Determine the [X, Y] coordinate at the center of the cell enclosing the given text.  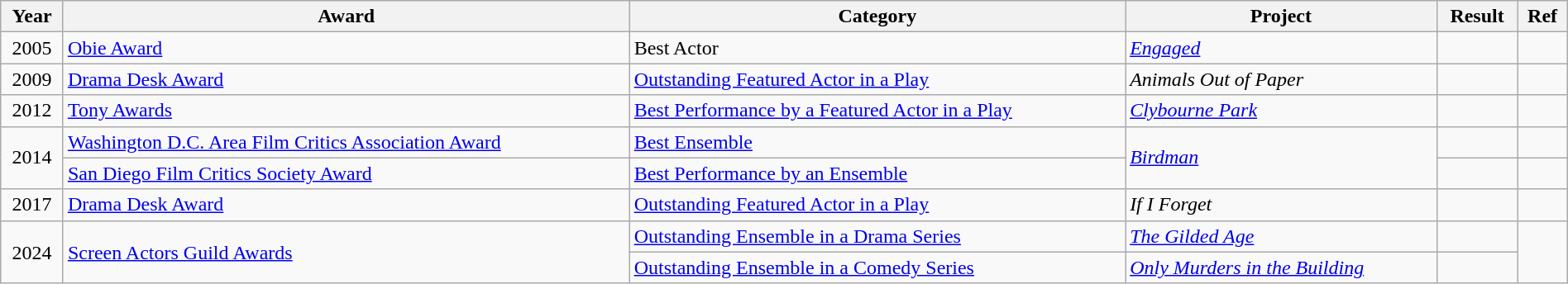
Tony Awards [346, 111]
2014 [32, 158]
Best Performance by an Ensemble [877, 173]
Animals Out of Paper [1282, 79]
Project [1282, 17]
2024 [32, 252]
Engaged [1282, 48]
Clybourne Park [1282, 111]
Screen Actors Guild Awards [346, 252]
Award [346, 17]
Year [32, 17]
Ref [1542, 17]
Only Murders in the Building [1282, 267]
Best Performance by a Featured Actor in a Play [877, 111]
Outstanding Ensemble in a Drama Series [877, 236]
Washington D.C. Area Film Critics Association Award [346, 142]
2012 [32, 111]
Best Actor [877, 48]
If I Forget [1282, 205]
Best Ensemble [877, 142]
Birdman [1282, 158]
Category [877, 17]
The Gilded Age [1282, 236]
2017 [32, 205]
Result [1477, 17]
Outstanding Ensemble in a Comedy Series [877, 267]
Obie Award [346, 48]
San Diego Film Critics Society Award [346, 173]
2009 [32, 79]
2005 [32, 48]
